Capture the cell that displays the provided text and extract its (X, Y) central coordinate. 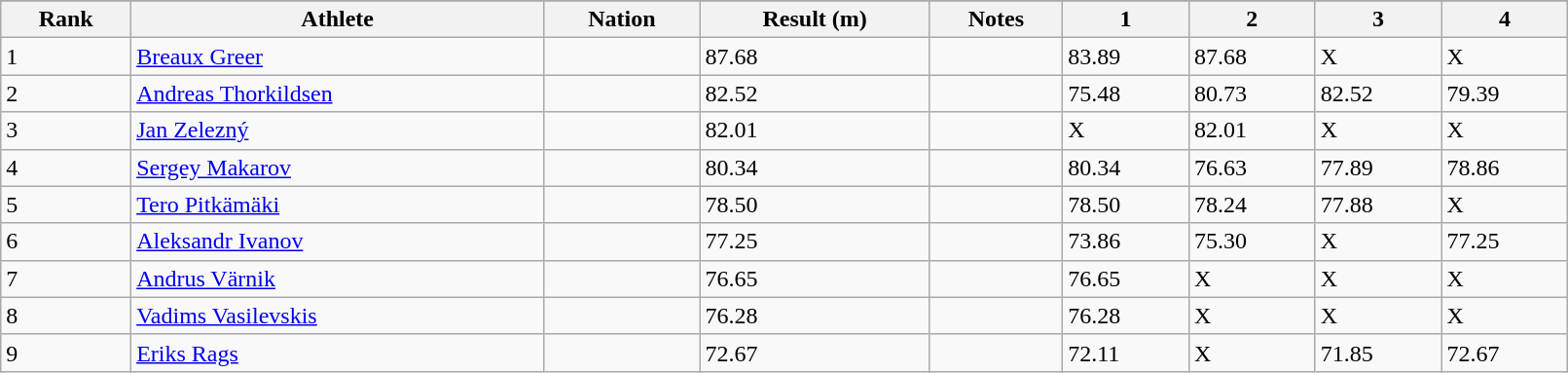
Vadims Vasilevskis (338, 316)
Nation (622, 19)
Aleksandr Ivanov (338, 242)
Eriks Rags (338, 353)
Sergey Makarov (338, 168)
75.30 (1252, 242)
71.85 (1378, 353)
75.48 (1126, 93)
Jan Zelezný (338, 131)
76.63 (1252, 168)
79.39 (1505, 93)
Andreas Thorkildsen (338, 93)
8 (66, 316)
Andrus Värnik (338, 279)
Result (m) (815, 19)
80.73 (1252, 93)
Athlete (338, 19)
83.89 (1126, 56)
78.86 (1505, 168)
7 (66, 279)
9 (66, 353)
78.24 (1252, 205)
Tero Pitkämäki (338, 205)
Rank (66, 19)
73.86 (1126, 242)
Notes (996, 19)
72.11 (1126, 353)
77.88 (1378, 205)
6 (66, 242)
Breaux Greer (338, 56)
77.89 (1378, 168)
5 (66, 205)
